For the text-containing cell, return its midpoint in (X, Y) coordinate format. 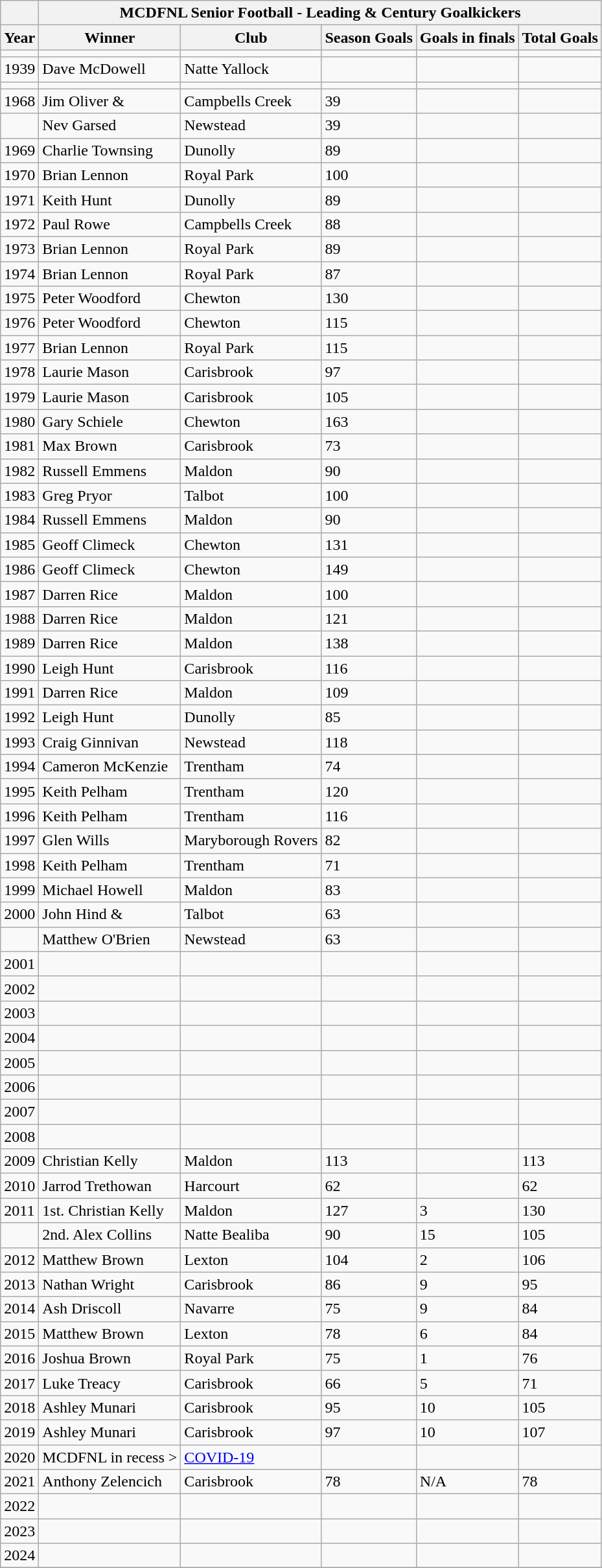
Jarrod Trethowan (110, 1186)
Gary Schiele (110, 422)
Glen Wills (110, 841)
2016 (19, 1358)
Max Brown (110, 446)
Craig Ginnivan (110, 742)
2013 (19, 1284)
2012 (19, 1260)
1996 (19, 816)
73 (369, 446)
107 (560, 1432)
MCDFNL in recess > (110, 1457)
2021 (19, 1482)
2003 (19, 1013)
83 (369, 890)
106 (560, 1260)
1984 (19, 520)
2010 (19, 1186)
1993 (19, 742)
163 (369, 422)
149 (369, 569)
1980 (19, 422)
118 (369, 742)
2014 (19, 1309)
1982 (19, 471)
2011 (19, 1210)
Natte Yallock (251, 69)
1977 (19, 348)
127 (369, 1210)
2017 (19, 1383)
66 (369, 1383)
Dave McDowell (110, 69)
1992 (19, 718)
76 (560, 1358)
1969 (19, 150)
2023 (19, 1531)
Year (19, 38)
Nathan Wright (110, 1284)
2000 (19, 915)
1 (467, 1358)
2001 (19, 964)
Matthew O'Brien (110, 939)
1971 (19, 199)
15 (467, 1235)
2002 (19, 988)
2006 (19, 1087)
1st. Christian Kelly (110, 1210)
1978 (19, 372)
5 (467, 1383)
82 (369, 841)
86 (369, 1284)
2022 (19, 1506)
Paul Rowe (110, 224)
2004 (19, 1038)
1983 (19, 495)
1999 (19, 890)
2009 (19, 1161)
Anthony Zelencich (110, 1482)
1976 (19, 323)
1998 (19, 865)
6 (467, 1334)
Jim Oliver & (110, 101)
2 (467, 1260)
1975 (19, 299)
88 (369, 224)
Christian Kelly (110, 1161)
1988 (19, 619)
1973 (19, 249)
2015 (19, 1334)
87 (369, 274)
Maryborough Rovers (251, 841)
Navarre (251, 1309)
1995 (19, 791)
1979 (19, 397)
3 (467, 1210)
120 (369, 791)
Joshua Brown (110, 1358)
Harcourt (251, 1186)
1994 (19, 767)
John Hind & (110, 915)
1981 (19, 446)
1987 (19, 594)
109 (369, 693)
Season Goals (369, 38)
Keith Hunt (110, 199)
Cameron McKenzie (110, 767)
1970 (19, 175)
Charlie Townsing (110, 150)
1972 (19, 224)
1991 (19, 693)
2005 (19, 1063)
2008 (19, 1137)
MCDFNL Senior Football - Leading & Century Goalkickers (320, 13)
1939 (19, 69)
1974 (19, 274)
2019 (19, 1432)
Club (251, 38)
2018 (19, 1407)
Nev Garsed (110, 126)
1990 (19, 668)
Luke Treacy (110, 1383)
Total Goals (560, 38)
Greg Pryor (110, 495)
Goals in finals (467, 38)
85 (369, 718)
Ash Driscoll (110, 1309)
Winner (110, 38)
1985 (19, 545)
2007 (19, 1112)
2nd. Alex Collins (110, 1235)
1986 (19, 569)
138 (369, 643)
COVID-19 (251, 1457)
1997 (19, 841)
N/A (467, 1482)
2020 (19, 1457)
104 (369, 1260)
121 (369, 619)
131 (369, 545)
Natte Bealiba (251, 1235)
1989 (19, 643)
1968 (19, 101)
2024 (19, 1556)
74 (369, 767)
Michael Howell (110, 890)
